Provide the [x, y] coordinate of the cell's center where the given text is located.  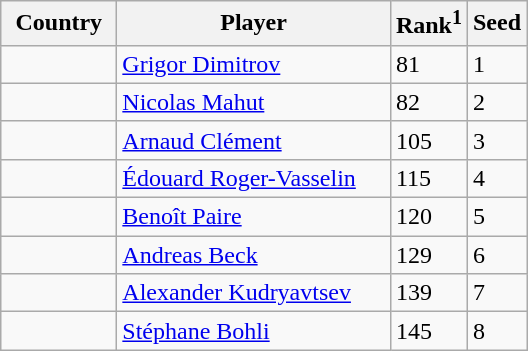
1 [496, 64]
Nicolas Mahut [254, 102]
82 [428, 102]
4 [496, 178]
Arnaud Clément [254, 140]
Rank1 [428, 24]
115 [428, 178]
7 [496, 293]
81 [428, 64]
120 [428, 217]
129 [428, 255]
Grigor Dimitrov [254, 64]
145 [428, 331]
Country [59, 24]
Player [254, 24]
105 [428, 140]
139 [428, 293]
Alexander Kudryavtsev [254, 293]
Édouard Roger-Vasselin [254, 178]
Benoît Paire [254, 217]
6 [496, 255]
Stéphane Bohli [254, 331]
Andreas Beck [254, 255]
3 [496, 140]
Seed [496, 24]
5 [496, 217]
8 [496, 331]
2 [496, 102]
